Detect which cell encompasses the target text, then output its (x, y) center coordinate. 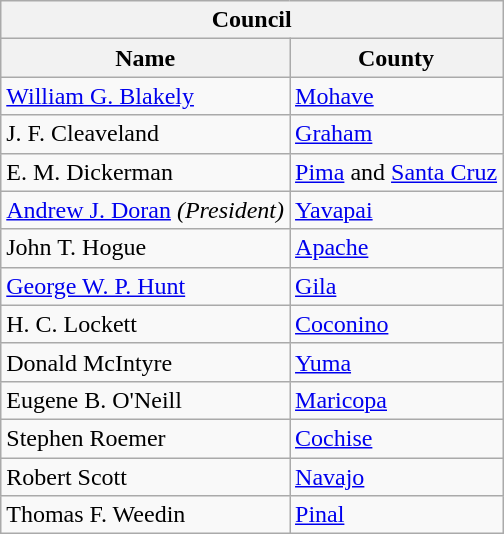
Gila (396, 286)
Apache (396, 248)
Pima and Santa Cruz (396, 172)
County (396, 58)
John T. Hogue (146, 248)
E. M. Dickerman (146, 172)
Thomas F. Weedin (146, 515)
Andrew J. Doran (President) (146, 210)
Maricopa (396, 400)
Navajo (396, 477)
Yavapai (396, 210)
Council (252, 20)
H. C. Lockett (146, 324)
Cochise (396, 438)
Yuma (396, 362)
Coconino (396, 324)
George W. P. Hunt (146, 286)
Eugene B. O'Neill (146, 400)
Donald McIntyre (146, 362)
Pinal (396, 515)
Mohave (396, 96)
Robert Scott (146, 477)
William G. Blakely (146, 96)
Graham (396, 134)
Name (146, 58)
Stephen Roemer (146, 438)
J. F. Cleaveland (146, 134)
